Return [X, Y] of the center of cell containing provided text 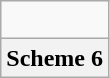
Scheme 6 [55, 58]
